Output the (X, Y) coordinate of the center of the cell containing the given text.  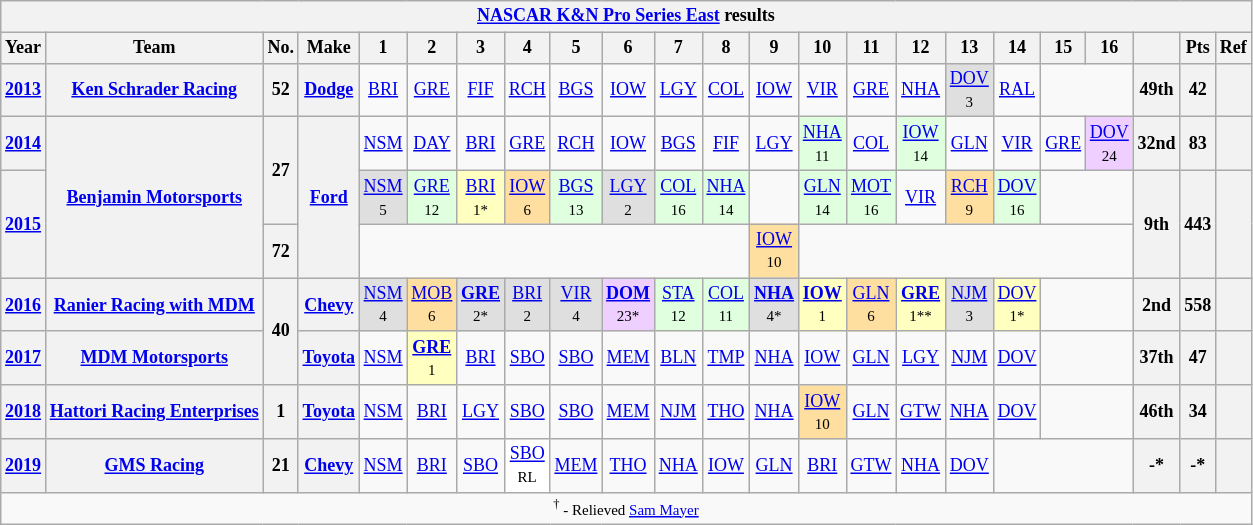
14 (1017, 48)
2014 (24, 144)
NHA4* (774, 305)
52 (280, 90)
2015 (24, 224)
NASCAR K&N Pro Series East results (626, 16)
7 (678, 48)
2019 (24, 466)
RAL (1017, 90)
Ken Schrader Racing (154, 90)
443 (1198, 224)
558 (1198, 305)
37th (1156, 358)
13 (969, 48)
LGY2 (628, 197)
Dodge (328, 90)
Benjamin Motorsports (154, 198)
BLN (678, 358)
GMS Racing (154, 466)
49th (1156, 90)
BGS13 (576, 197)
5 (576, 48)
10 (822, 48)
NHA14 (726, 197)
6 (628, 48)
8 (726, 48)
Hattori Racing Enterprises (154, 412)
BRI2 (527, 305)
15 (1064, 48)
2013 (24, 90)
Ford (328, 198)
32nd (1156, 144)
Ref (1234, 48)
MDM Motorsports (154, 358)
2 (432, 48)
GRE1 (432, 358)
TMP (726, 358)
Team (154, 48)
3 (481, 48)
MOT16 (871, 197)
NSM4 (383, 305)
NJM3 (969, 305)
4 (527, 48)
MOB6 (432, 305)
27 (280, 170)
NHA11 (822, 144)
DAY (432, 144)
Pts (1198, 48)
IOW14 (921, 144)
2017 (24, 358)
DOV24 (1109, 144)
DOV3 (969, 90)
2nd (1156, 305)
9th (1156, 224)
21 (280, 466)
11 (871, 48)
COL11 (726, 305)
GRE12 (432, 197)
VIR4 (576, 305)
42 (1198, 90)
Year (24, 48)
RCH9 (969, 197)
IOW1 (822, 305)
GRE1** (921, 305)
9 (774, 48)
16 (1109, 48)
83 (1198, 144)
GLN6 (871, 305)
SBORL (527, 466)
DOV1* (1017, 305)
2018 (24, 412)
Make (328, 48)
GLN14 (822, 197)
DOM23* (628, 305)
BRI1* (481, 197)
STA12 (678, 305)
GRE2* (481, 305)
† - Relieved Sam Mayer (626, 508)
40 (280, 332)
IOW6 (527, 197)
Ranier Racing with MDM (154, 305)
2016 (24, 305)
12 (921, 48)
34 (1198, 412)
No. (280, 48)
NSM5 (383, 197)
47 (1198, 358)
46th (1156, 412)
COL16 (678, 197)
DOV16 (1017, 197)
72 (280, 251)
